Identify which cell holds the provided text, then report its [x, y] central coordinate. 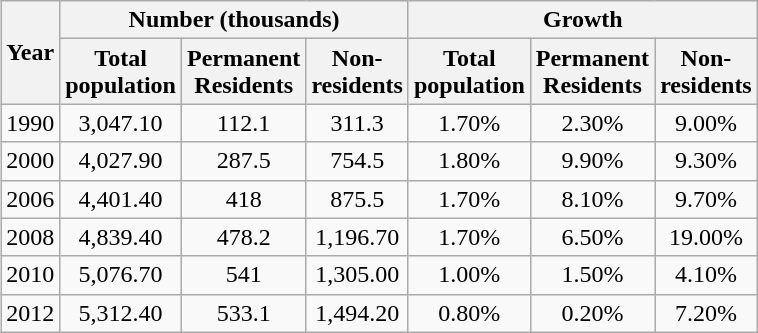
1,196.70 [358, 237]
7.20% [706, 313]
1.80% [469, 161]
19.00% [706, 237]
4,839.40 [121, 237]
2006 [30, 199]
Growth [582, 20]
1,494.20 [358, 313]
0.20% [592, 313]
311.3 [358, 123]
9.70% [706, 199]
8.10% [592, 199]
9.30% [706, 161]
1.50% [592, 275]
Number (thousands) [234, 20]
541 [243, 275]
1.00% [469, 275]
754.5 [358, 161]
5,312.40 [121, 313]
4,027.90 [121, 161]
2012 [30, 313]
9.90% [592, 161]
2000 [30, 161]
3,047.10 [121, 123]
6.50% [592, 237]
533.1 [243, 313]
2008 [30, 237]
2.30% [592, 123]
478.2 [243, 237]
4,401.40 [121, 199]
9.00% [706, 123]
418 [243, 199]
112.1 [243, 123]
875.5 [358, 199]
287.5 [243, 161]
1,305.00 [358, 275]
Year [30, 52]
2010 [30, 275]
4.10% [706, 275]
1990 [30, 123]
0.80% [469, 313]
5,076.70 [121, 275]
